Extract the [X, Y] coordinate from the center of the cell holding the provided text.  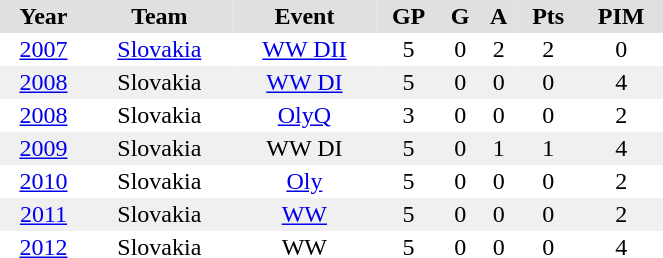
Event [304, 16]
Year [44, 16]
A [499, 16]
Oly [304, 182]
GP [408, 16]
2011 [44, 214]
3 [408, 116]
2009 [44, 148]
Pts [548, 16]
WW [304, 214]
WW DII [304, 50]
2007 [44, 50]
2010 [44, 182]
OlyQ [304, 116]
G [460, 16]
Team [160, 16]
